Return the (X, Y) coordinate for the center point of the cell that contains the specified text.  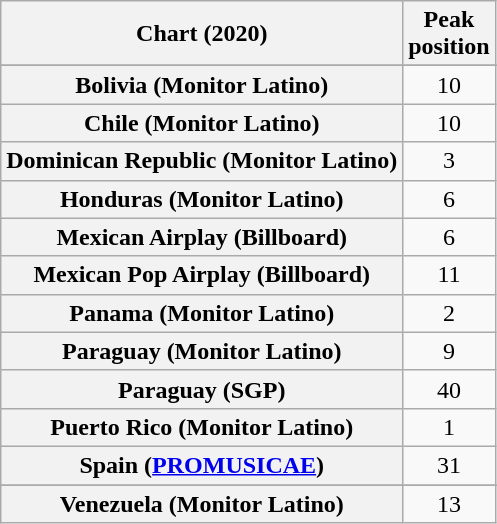
Mexican Pop Airplay (Billboard) (202, 275)
Paraguay (SGP) (202, 389)
9 (449, 351)
11 (449, 275)
Chile (Monitor Latino) (202, 123)
Mexican Airplay (Billboard) (202, 237)
40 (449, 389)
Bolivia (Monitor Latino) (202, 85)
1 (449, 427)
2 (449, 313)
31 (449, 465)
Honduras (Monitor Latino) (202, 199)
Dominican Republic (Monitor Latino) (202, 161)
13 (449, 503)
Venezuela (Monitor Latino) (202, 503)
Panama (Monitor Latino) (202, 313)
3 (449, 161)
Paraguay (Monitor Latino) (202, 351)
Chart (2020) (202, 34)
Peakposition (449, 34)
Spain (PROMUSICAE) (202, 465)
Puerto Rico (Monitor Latino) (202, 427)
